Search for the cell housing the specified text and yield its (x, y) center coordinate. 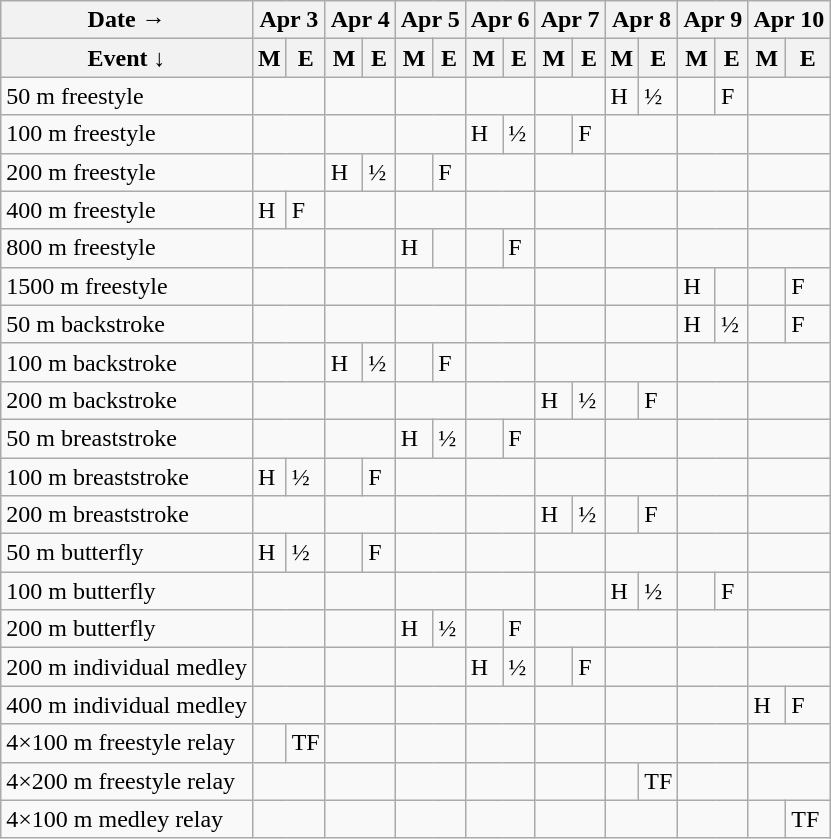
4×200 m freestyle relay (127, 781)
100 m butterfly (127, 591)
1500 m freestyle (127, 286)
50 m backstroke (127, 324)
4×100 m freestyle relay (127, 743)
50 m freestyle (127, 96)
50 m butterfly (127, 553)
Apr 8 (642, 20)
Apr 7 (570, 20)
Event ↓ (127, 58)
400 m freestyle (127, 210)
800 m freestyle (127, 248)
Date → (127, 20)
100 m breaststroke (127, 477)
400 m individual medley (127, 705)
200 m butterfly (127, 629)
100 m freestyle (127, 134)
200 m individual medley (127, 667)
Apr 3 (288, 20)
200 m backstroke (127, 400)
200 m breaststroke (127, 515)
Apr 5 (430, 20)
Apr 4 (360, 20)
4×100 m medley relay (127, 819)
100 m backstroke (127, 362)
Apr 10 (789, 20)
Apr 9 (713, 20)
50 m breaststroke (127, 438)
200 m freestyle (127, 172)
Apr 6 (500, 20)
